Pinpoint the cell where the given text exists, returning its (X, Y) midpoint coordinate. 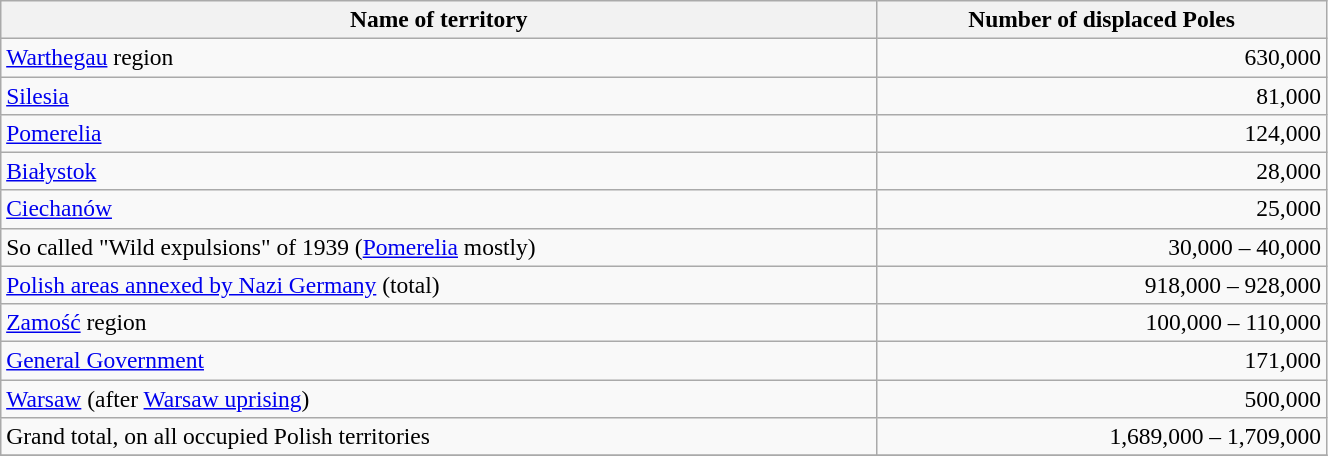
Number of displaced Poles (1102, 19)
28,000 (1102, 171)
630,000 (1102, 57)
171,000 (1102, 360)
30,000 – 40,000 (1102, 247)
General Government (439, 360)
Ciechanów (439, 209)
Zamość region (439, 322)
Warsaw (after Warsaw uprising) (439, 398)
500,000 (1102, 398)
Polish areas annexed by Nazi Germany (total) (439, 285)
100,000 – 110,000 (1102, 322)
124,000 (1102, 133)
81,000 (1102, 95)
25,000 (1102, 209)
918,000 – 928,000 (1102, 285)
So called "Wild expulsions" of 1939 (Pomerelia mostly) (439, 247)
Białystok (439, 171)
1,689,000 – 1,709,000 (1102, 436)
Silesia (439, 95)
Name of territory (439, 19)
Pomerelia (439, 133)
Grand total, on all occupied Polish territories (439, 436)
Warthegau region (439, 57)
